Search for the cell housing the specified text and yield its (X, Y) center coordinate. 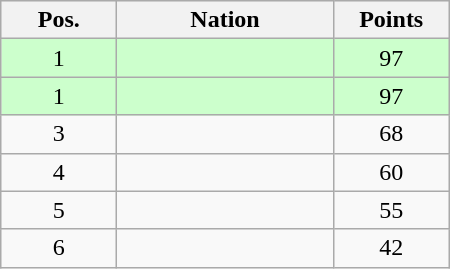
6 (59, 248)
Nation (225, 20)
Pos. (59, 20)
4 (59, 172)
68 (391, 134)
55 (391, 210)
5 (59, 210)
3 (59, 134)
42 (391, 248)
60 (391, 172)
Points (391, 20)
